Return the (X, Y) coordinate for the center point of the cell that contains the specified text.  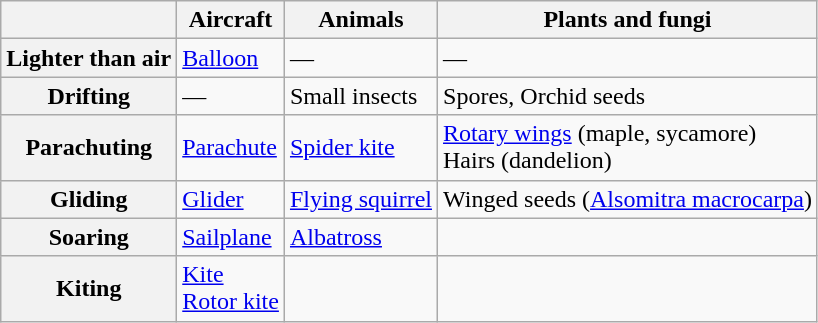
Flying squirrel (360, 199)
Glider (231, 199)
Parachute (231, 148)
KiteRotor kite (231, 288)
Animals (360, 20)
Spider kite (360, 148)
Spores, Orchid seeds (628, 96)
Drifting (89, 96)
Soaring (89, 237)
Albatross (360, 237)
Rotary wings (maple, sycamore)Hairs (dandelion) (628, 148)
Gliding (89, 199)
Small insects (360, 96)
Balloon (231, 58)
Kiting (89, 288)
Aircraft (231, 20)
Lighter than air (89, 58)
Plants and fungi (628, 20)
Sailplane (231, 237)
Winged seeds (Alsomitra macrocarpa) (628, 199)
Parachuting (89, 148)
